Scan for the cell matching the given text and deliver its [X, Y] coordinate at center. 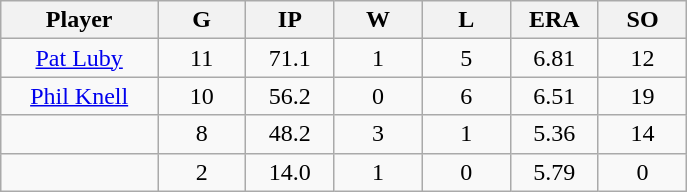
56.2 [290, 96]
IP [290, 20]
11 [202, 58]
5.79 [554, 172]
71.1 [290, 58]
14 [642, 134]
6 [466, 96]
8 [202, 134]
6.51 [554, 96]
W [378, 20]
48.2 [290, 134]
5.36 [554, 134]
2 [202, 172]
19 [642, 96]
L [466, 20]
3 [378, 134]
6.81 [554, 58]
ERA [554, 20]
Player [80, 20]
10 [202, 96]
12 [642, 58]
Pat Luby [80, 58]
14.0 [290, 172]
SO [642, 20]
G [202, 20]
5 [466, 58]
Phil Knell [80, 96]
